Provide the [x, y] coordinate of the cell's center where the given text is located.  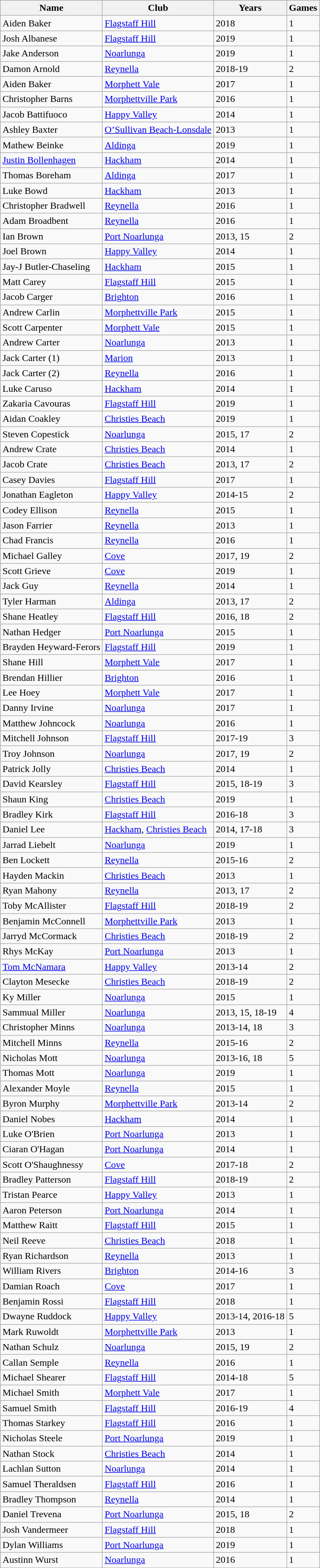
Andrew Crate [52, 449]
2014-16 [250, 1271]
O’Sullivan Beach-Lonsdale [158, 130]
Club [158, 8]
Ciaran O'Hagan [52, 1149]
Rhys McKay [52, 952]
Bradley Kirk [52, 814]
Scott Carpenter [52, 327]
Jay-J Butler-Chaseling [52, 267]
Joel Brown [52, 251]
Daniel Lee [52, 830]
2014, 17-18 [250, 830]
Brendan Hillier [52, 678]
2013, 15, 18-19 [250, 1012]
Alexander Moyle [52, 1088]
Patrick Jolly [52, 769]
Marion [158, 358]
Christopher Bradwell [52, 206]
Shane Hill [52, 662]
2015, 17 [250, 434]
Christopher Minns [52, 1027]
Matthew Johncock [52, 723]
Shane Heatley [52, 616]
Jonathan Eagleton [52, 495]
Nathan Schulz [52, 1347]
2013, 15 [250, 236]
Steven Copestick [52, 434]
Callan Semple [52, 1362]
Name [52, 8]
Thomas Boreham [52, 175]
Byron Murphy [52, 1103]
Ryan Mahony [52, 890]
Games [303, 8]
Zakaria Cavouras [52, 403]
Shaun King [52, 799]
Michael Galley [52, 556]
Toby McAllister [52, 906]
Tyler Harman [52, 601]
Daniel Trevena [52, 1514]
Bradley Patterson [52, 1180]
Michael Shearer [52, 1377]
Christopher Barns [52, 99]
2017-18 [250, 1165]
Jason Farrier [52, 525]
Jarrad Liebelt [52, 845]
Samuel Smith [52, 1408]
Thomas Starkey [52, 1423]
Adam Broadbent [52, 221]
Mathew Beinke [52, 145]
Josh Vandermeer [52, 1530]
Bradley Thompson [52, 1499]
Mitchell Johnson [52, 738]
Sammual Miller [52, 1012]
Andrew Carter [52, 343]
Chad Francis [52, 541]
2017-19 [250, 738]
Matt Carey [52, 282]
Andrew Carlin [52, 312]
Mark Ruwoldt [52, 1332]
2015, 18-19 [250, 784]
2013-14, 2016-18 [250, 1317]
Jack Carter (1) [52, 358]
Codey Ellison [52, 510]
Hayden Mackin [52, 875]
Damian Roach [52, 1286]
Lachlan Sutton [52, 1469]
Hackham, Christies Beach [158, 830]
Troy Johnson [52, 754]
Brayden Heyward-Ferors [52, 647]
Ian Brown [52, 236]
Scott O'Shaughnessy [52, 1165]
2015, 19 [250, 1347]
Austinn Wurst [52, 1560]
Nicholas Steele [52, 1438]
Luke O'Brien [52, 1134]
Justin Bollenhagen [52, 160]
Luke Caruso [52, 388]
Dylan Williams [52, 1545]
Jake Anderson [52, 54]
Nathan Stock [52, 1454]
Clayton Mesecke [52, 982]
Casey Davies [52, 480]
Jack Carter (2) [52, 373]
Years [250, 8]
Ky Miller [52, 997]
2016-19 [250, 1408]
Samuel Theraldsen [52, 1484]
Ben Lockett [52, 860]
Jacob Crate [52, 465]
Jarryd McCormack [52, 936]
Daniel Nobes [52, 1119]
Mitchell Minns [52, 1043]
2013-14, 18 [250, 1027]
Benjamin Rossi [52, 1301]
David Kearsley [52, 784]
Benjamin McConnell [52, 921]
Nathan Hedger [52, 632]
Aidan Coakley [52, 419]
2016-18 [250, 814]
Ashley Baxter [52, 130]
Tristan Pearce [52, 1195]
Lee Hoey [52, 693]
2015, 18 [250, 1514]
Neil Reeve [52, 1241]
Scott Grieve [52, 571]
Matthew Raitt [52, 1225]
Dwayne Ruddock [52, 1317]
Aaron Peterson [52, 1210]
Damon Arnold [52, 69]
Danny Irvine [52, 708]
Ryan Richardson [52, 1256]
Jack Guy [52, 586]
2014-18 [250, 1377]
Tom McNamara [52, 967]
2016, 18 [250, 616]
Jacob Carger [52, 297]
Nicholas Mott [52, 1058]
William Rivers [52, 1271]
2014-15 [250, 495]
Luke Bowd [52, 191]
Jacob Battifuoco [52, 114]
Thomas Mott [52, 1073]
2013-16, 18 [250, 1058]
Josh Albanese [52, 38]
Michael Smith [52, 1392]
